For the text-containing cell, return its midpoint in (X, Y) coordinate format. 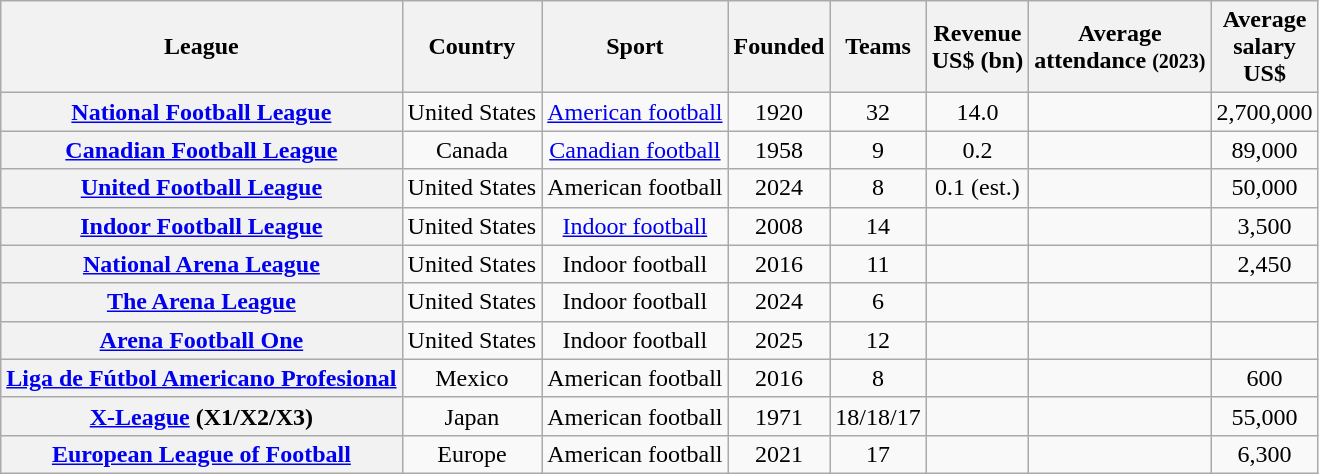
The Arena League (202, 302)
Liga de Fútbol Americano Profesional (202, 378)
League (202, 47)
2,450 (1264, 264)
0.2 (977, 150)
18/18/17 (878, 416)
11 (878, 264)
1971 (779, 416)
Country (472, 47)
Indoor Football League (202, 226)
17 (878, 454)
50,000 (1264, 188)
Canada (472, 150)
600 (1264, 378)
Arena Football One (202, 340)
2,700,000 (1264, 112)
55,000 (1264, 416)
9 (878, 150)
3,500 (1264, 226)
National Arena League (202, 264)
2025 (779, 340)
Average attendance (2023) (1120, 47)
14 (878, 226)
0.1 (est.) (977, 188)
6,300 (1264, 454)
Revenue US$ (bn) (977, 47)
Average salary US$ (1264, 47)
Mexico (472, 378)
2021 (779, 454)
1920 (779, 112)
Canadian football (635, 150)
Canadian Football League (202, 150)
32 (878, 112)
United Football League (202, 188)
Founded (779, 47)
European League of Football (202, 454)
14.0 (977, 112)
Japan (472, 416)
Sport (635, 47)
National Football League (202, 112)
Europe (472, 454)
6 (878, 302)
1958 (779, 150)
Teams (878, 47)
89,000 (1264, 150)
12 (878, 340)
2008 (779, 226)
X-League (X1/X2/X3) (202, 416)
